Scan for the cell matching the given text and deliver its [x, y] coordinate at center. 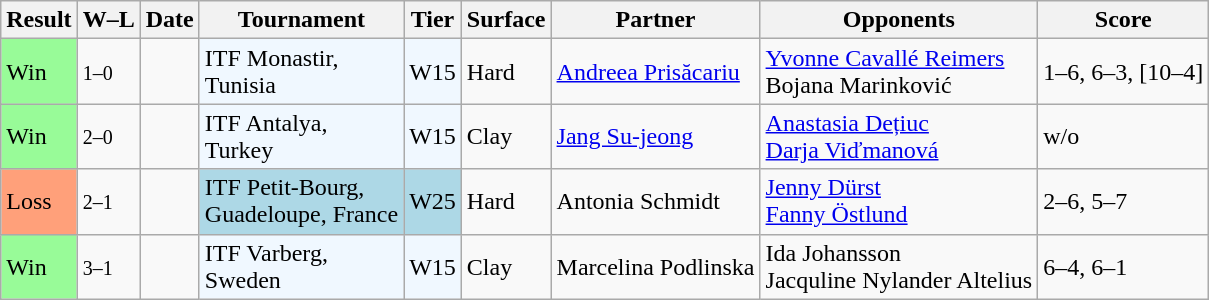
ITF Petit-Bourg, Guadeloupe, France [301, 202]
Jang Su-jeong [656, 136]
6–4, 6–1 [1124, 266]
2–1 [108, 202]
ITF Antalya, Turkey [301, 136]
Yvonne Cavallé Reimers Bojana Marinković [899, 72]
Date [170, 20]
ITF Varberg, Sweden [301, 266]
Anastasia Dețiuc Darja Viďmanová [899, 136]
2–0 [108, 136]
Tier [433, 20]
Score [1124, 20]
Antonia Schmidt [656, 202]
W25 [433, 202]
Jenny Dürst Fanny Östlund [899, 202]
1–6, 6–3, [10–4] [1124, 72]
3–1 [108, 266]
Loss [39, 202]
2–6, 5–7 [1124, 202]
Marcelina Podlinska [656, 266]
Result [39, 20]
Andreea Prisăcariu [656, 72]
Surface [506, 20]
Ida Johansson Jacquline Nylander Altelius [899, 266]
W–L [108, 20]
Opponents [899, 20]
ITF Monastir, Tunisia [301, 72]
Tournament [301, 20]
Partner [656, 20]
1–0 [108, 72]
w/o [1124, 136]
